Identify which cell holds the provided text, then report its [X, Y] central coordinate. 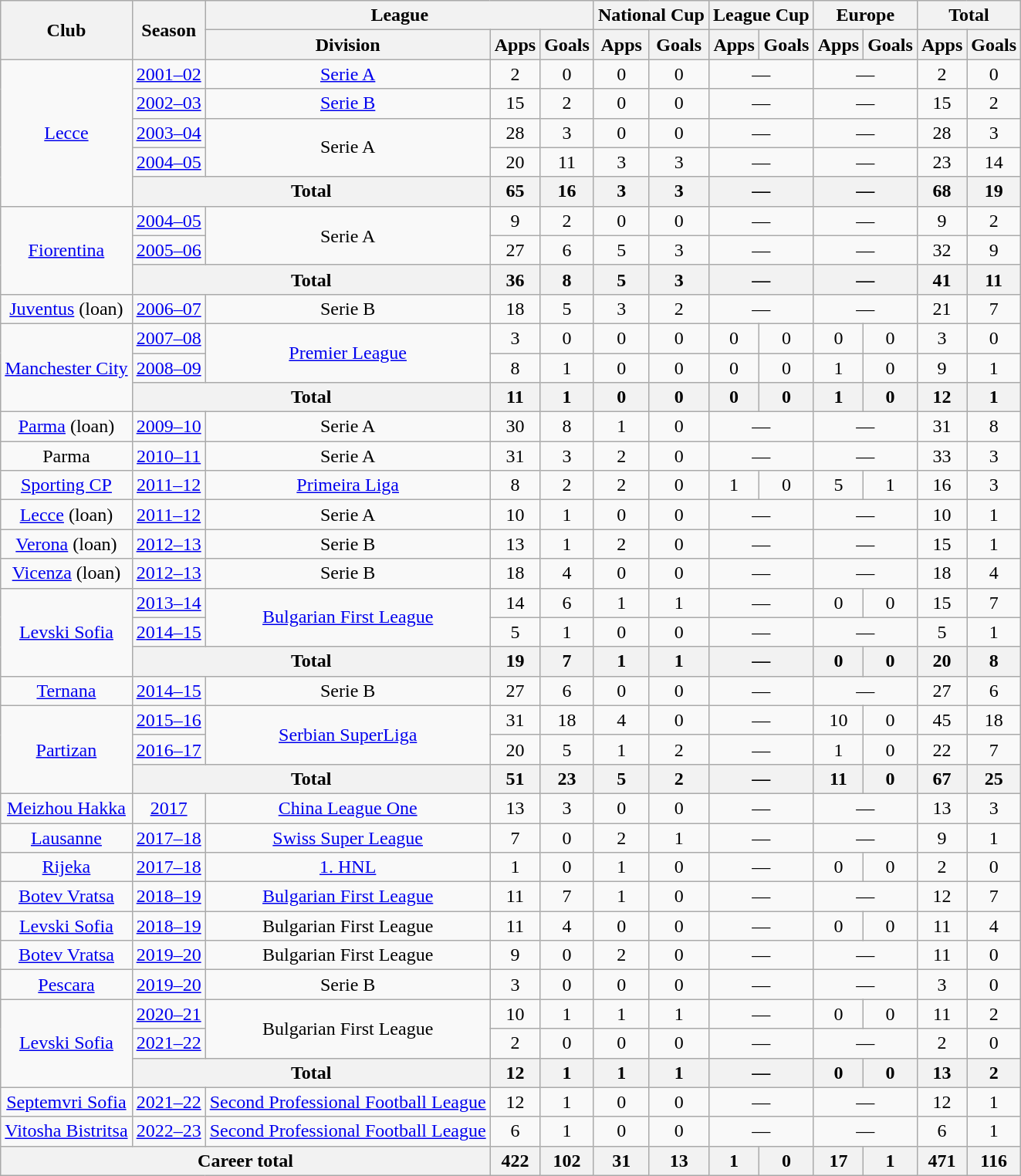
2003–04 [168, 133]
2016–17 [168, 749]
Premier League [347, 353]
17 [838, 1161]
Europe [865, 15]
Primeira Liga [347, 485]
Rijeka [66, 867]
2008–09 [168, 368]
Lecce (loan) [66, 515]
Fiorentina [66, 250]
Meizhou Hakka [66, 808]
65 [515, 191]
22 [942, 749]
Vitosha Bistritsa [66, 1131]
21 [942, 309]
471 [942, 1161]
2005–06 [168, 250]
China League One [347, 808]
33 [942, 456]
116 [994, 1161]
Lecce [66, 133]
1. HNL [347, 867]
2001–02 [168, 74]
Division [347, 45]
Career total [245, 1161]
51 [515, 779]
2015–16 [168, 720]
Season [168, 30]
2013–14 [168, 603]
Lausanne [66, 837]
Septemvri Sofia [66, 1102]
2017 [168, 808]
Serbian SuperLiga [347, 735]
Parma [66, 456]
2002–03 [168, 103]
422 [515, 1161]
Juventus (loan) [66, 309]
Vicenza (loan) [66, 573]
Manchester City [66, 367]
Partizan [66, 749]
Pescara [66, 985]
45 [942, 720]
National Cup [651, 15]
Sporting CP [66, 485]
2007–08 [168, 338]
68 [942, 191]
36 [515, 279]
2009–10 [168, 427]
Ternana [66, 691]
League [400, 15]
41 [942, 279]
Swiss Super League [347, 837]
Verona (loan) [66, 544]
2010–11 [168, 456]
Parma (loan) [66, 427]
Club [66, 30]
2020–21 [168, 1014]
League Cup [761, 15]
102 [567, 1161]
2006–07 [168, 309]
25 [994, 779]
30 [515, 427]
32 [942, 250]
2022–23 [168, 1131]
67 [942, 779]
